Output the (X, Y) coordinate of the center of the cell containing the given text.  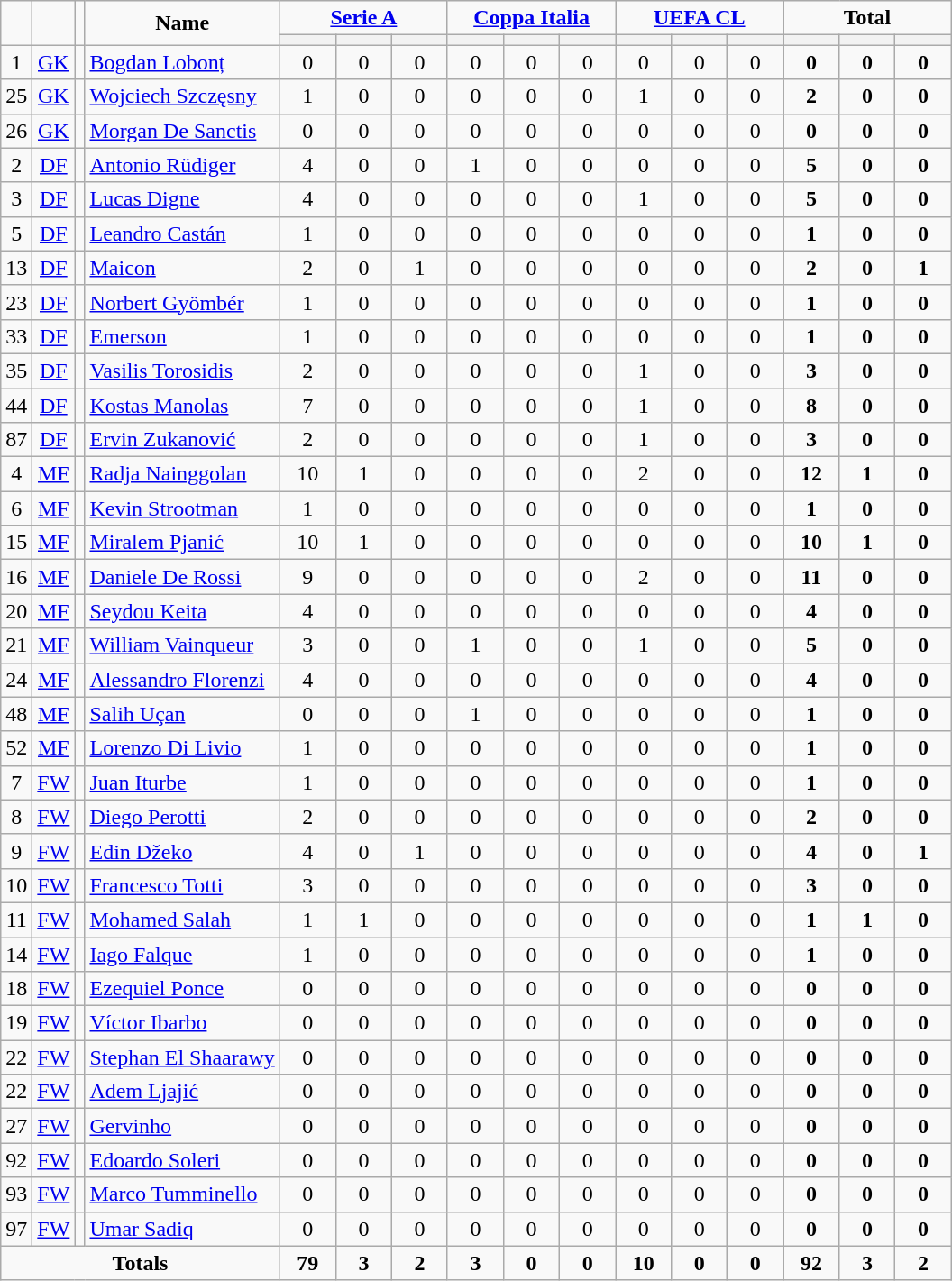
15 (16, 543)
26 (16, 131)
Mohamed Salah (182, 920)
Gervinho (182, 1126)
Salih Uçan (182, 714)
Totals (141, 1263)
Kostas Manolas (182, 405)
Edoardo Soleri (182, 1160)
Coppa Italia (531, 18)
27 (16, 1126)
Stephan El Shaarawy (182, 1057)
Total (867, 18)
Norbert Gyömbér (182, 302)
Iago Falque (182, 955)
Alessandro Florenzi (182, 680)
93 (16, 1194)
Umar Sadiq (182, 1229)
Serie A (363, 18)
Lucas Digne (182, 199)
Leandro Castán (182, 233)
Wojciech Szczęsny (182, 96)
24 (16, 680)
35 (16, 371)
44 (16, 405)
Edin Džeko (182, 851)
William Vainqueur (182, 645)
Víctor Ibarbo (182, 1023)
Morgan De Sanctis (182, 131)
Radja Nainggolan (182, 474)
23 (16, 302)
Kevin Strootman (182, 508)
Daniele De Rossi (182, 577)
18 (16, 989)
Name (182, 23)
12 (811, 474)
Juan Iturbe (182, 782)
19 (16, 1023)
33 (16, 336)
Bogdan Lobonț (182, 62)
Francesco Totti (182, 885)
20 (16, 611)
Lorenzo Di Livio (182, 748)
6 (16, 508)
Seydou Keita (182, 611)
Antonio Rüdiger (182, 165)
25 (16, 96)
Miralem Pjanić (182, 543)
21 (16, 645)
Marco Tumminello (182, 1194)
Maicon (182, 268)
87 (16, 440)
Emerson (182, 336)
48 (16, 714)
14 (16, 955)
13 (16, 268)
79 (307, 1263)
Ervin Zukanović (182, 440)
Ezequiel Ponce (182, 989)
97 (16, 1229)
UEFA CL (700, 18)
Vasilis Torosidis (182, 371)
52 (16, 748)
Adem Ljajić (182, 1092)
16 (16, 577)
Diego Perotti (182, 817)
